Extract the (x, y) coordinate from the center of the cell holding the provided text.  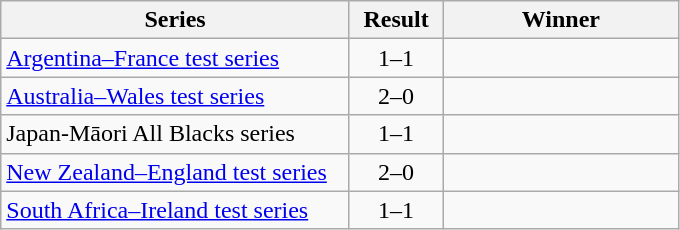
Winner (561, 20)
South Africa–Ireland test series (176, 210)
Argentina–France test series (176, 58)
New Zealand–England test series (176, 172)
Japan-Māori All Blacks series (176, 134)
Result (396, 20)
Australia–Wales test series (176, 96)
Series (176, 20)
